Capture the cell that displays the provided text and extract its (x, y) central coordinate. 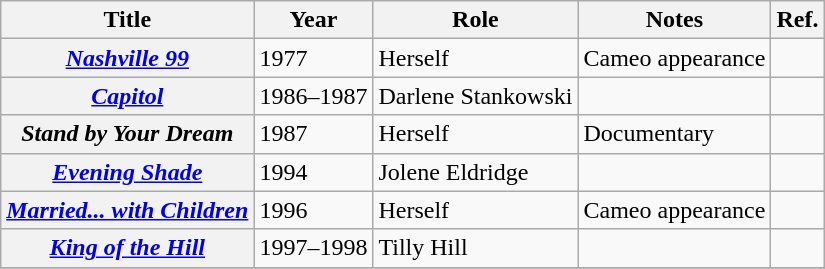
1996 (314, 210)
Role (476, 20)
Nashville 99 (128, 58)
Ref. (798, 20)
1997–1998 (314, 248)
1994 (314, 172)
1986–1987 (314, 96)
King of the Hill (128, 248)
1977 (314, 58)
Married... with Children (128, 210)
Title (128, 20)
Notes (674, 20)
Tilly Hill (476, 248)
1987 (314, 134)
Capitol (128, 96)
Darlene Stankowski (476, 96)
Documentary (674, 134)
Evening Shade (128, 172)
Stand by Your Dream (128, 134)
Jolene Eldridge (476, 172)
Year (314, 20)
